Scan for the cell matching the given text and deliver its (x, y) coordinate at center. 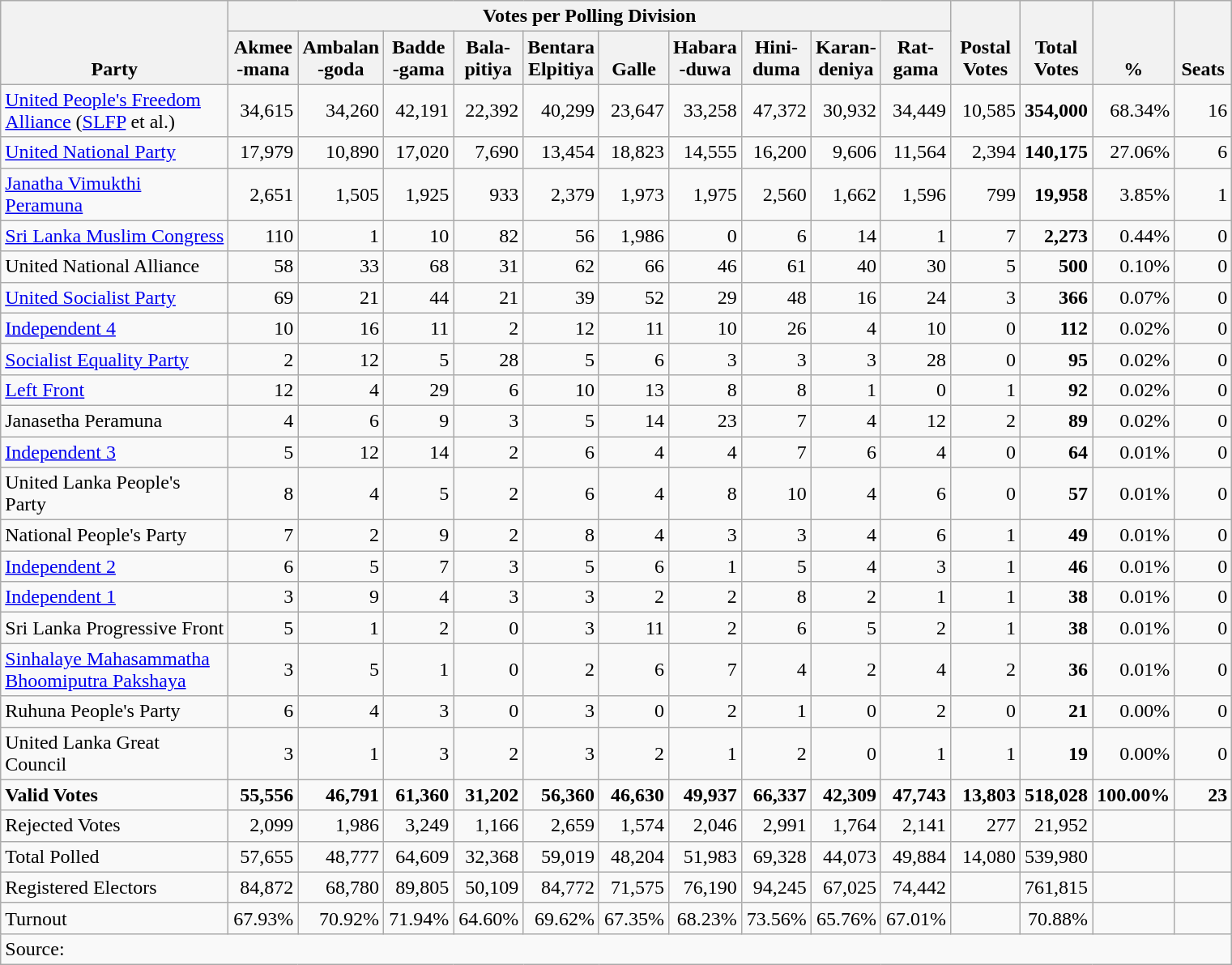
Party (115, 42)
11,564 (915, 152)
31,202 (488, 795)
500 (1056, 267)
Independent 1 (115, 597)
2,560 (776, 194)
19 (1056, 754)
70.92% (341, 918)
Registered Electors (115, 887)
48 (776, 297)
57 (1056, 494)
40 (846, 267)
50,109 (488, 887)
67.93% (263, 918)
539,980 (1056, 856)
Badde-gama (419, 58)
Janatha Vimukthi Peramuna (115, 194)
354,000 (1056, 110)
56,360 (561, 795)
Turnout (115, 918)
0.07% (1134, 297)
40,299 (561, 110)
30,932 (846, 110)
United National Party (115, 152)
36 (1056, 669)
Galle (633, 58)
Janasetha Peramuna (115, 421)
110 (263, 236)
48,204 (633, 856)
United People's Freedom Alliance (SLFP et al.) (115, 110)
68.34% (1134, 110)
64 (1056, 451)
31 (488, 267)
49 (1056, 536)
95 (1056, 359)
69,328 (776, 856)
1,596 (915, 194)
761,815 (1056, 887)
22,392 (488, 110)
Rat-gama (915, 58)
68,780 (341, 887)
13 (633, 390)
67.35% (633, 918)
42,191 (419, 110)
17,020 (419, 152)
89 (1056, 421)
71.94% (419, 918)
59,019 (561, 856)
32,368 (488, 856)
61 (776, 267)
Left Front (115, 390)
47,743 (915, 795)
% (1134, 42)
18,823 (633, 152)
Sinhalaye Mahasammatha Bhoomiputra Pakshaya (115, 669)
17,979 (263, 152)
70.88% (1056, 918)
1,764 (846, 826)
Rejected Votes (115, 826)
66 (633, 267)
2,394 (985, 152)
1,166 (488, 826)
66,337 (776, 795)
82 (488, 236)
71,575 (633, 887)
61,360 (419, 795)
34,449 (915, 110)
67.01% (915, 918)
26 (776, 328)
14,555 (706, 152)
23,647 (633, 110)
56 (561, 236)
69 (263, 297)
Total Votes (1056, 42)
1,574 (633, 826)
Hini-duma (776, 58)
73.56% (776, 918)
United Socialist Party (115, 297)
84,872 (263, 887)
933 (488, 194)
2,659 (561, 826)
Independent 4 (115, 328)
67,025 (846, 887)
9,606 (846, 152)
Independent 2 (115, 566)
0.10% (1134, 267)
1,505 (341, 194)
33 (341, 267)
7,690 (488, 152)
Socialist Equality Party (115, 359)
277 (985, 826)
Votes per Polling Division (590, 16)
3.85% (1134, 194)
49,884 (915, 856)
Ruhuna People's Party (115, 711)
62 (561, 267)
19,958 (1056, 194)
46,630 (633, 795)
366 (1056, 297)
55,556 (263, 795)
100.00% (1134, 795)
16,200 (776, 152)
89,805 (419, 887)
74,442 (915, 887)
76,190 (706, 887)
1,662 (846, 194)
44,073 (846, 856)
64,609 (419, 856)
47,372 (776, 110)
13,454 (561, 152)
Sri Lanka Progressive Front (115, 628)
57,655 (263, 856)
24 (915, 297)
2,046 (706, 826)
Source: (616, 949)
68 (419, 267)
65.76% (846, 918)
48,777 (341, 856)
2,141 (915, 826)
Karan-deniya (846, 58)
BentaraElpitiya (561, 58)
Total Polled (115, 856)
49,937 (706, 795)
1,925 (419, 194)
Akmee-mana (263, 58)
34,260 (341, 110)
68.23% (706, 918)
799 (985, 194)
58 (263, 267)
Sri Lanka Muslim Congress (115, 236)
64.60% (488, 918)
3,249 (419, 826)
10,890 (341, 152)
33,258 (706, 110)
Valid Votes (115, 795)
42,309 (846, 795)
46,791 (341, 795)
140,175 (1056, 152)
United Lanka Great Council (115, 754)
PostalVotes (985, 42)
Bala-pitiya (488, 58)
92 (1056, 390)
84,772 (561, 887)
Habara-duwa (706, 58)
69.62% (561, 918)
1,973 (633, 194)
51,983 (706, 856)
21,952 (1056, 826)
518,028 (1056, 795)
27.06% (1134, 152)
1,975 (706, 194)
2,379 (561, 194)
112 (1056, 328)
30 (915, 267)
Seats (1204, 42)
39 (561, 297)
94,245 (776, 887)
2,651 (263, 194)
44 (419, 297)
National People's Party (115, 536)
13,803 (985, 795)
United National Alliance (115, 267)
2,273 (1056, 236)
2,991 (776, 826)
10,585 (985, 110)
14,080 (985, 856)
34,615 (263, 110)
Ambalan-goda (341, 58)
Independent 3 (115, 451)
0.44% (1134, 236)
2,099 (263, 826)
52 (633, 297)
United Lanka People's Party (115, 494)
